Capture the cell that displays the provided text and extract its (x, y) central coordinate. 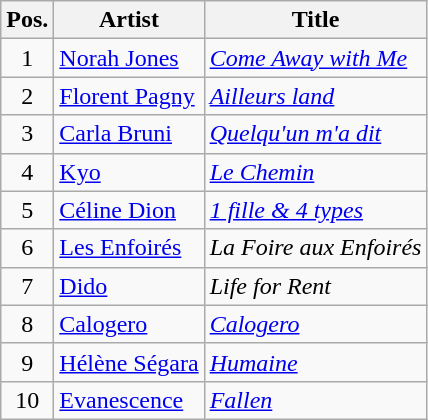
1 (28, 58)
4 (28, 172)
6 (28, 248)
Pos. (28, 20)
9 (28, 362)
Artist (129, 20)
10 (28, 400)
Humaine (316, 362)
5 (28, 210)
Life for Rent (316, 286)
1 fille & 4 types (316, 210)
8 (28, 324)
Norah Jones (129, 58)
Fallen (316, 400)
Evanescence (129, 400)
Hélène Ségara (129, 362)
Title (316, 20)
Kyo (129, 172)
Céline Dion (129, 210)
Carla Bruni (129, 134)
2 (28, 96)
7 (28, 286)
Le Chemin (316, 172)
La Foire aux Enfoirés (316, 248)
Ailleurs land (316, 96)
Florent Pagny (129, 96)
3 (28, 134)
Come Away with Me (316, 58)
Les Enfoirés (129, 248)
Quelqu'un m'a dit (316, 134)
Dido (129, 286)
